Return (x, y) of the center of cell containing provided text 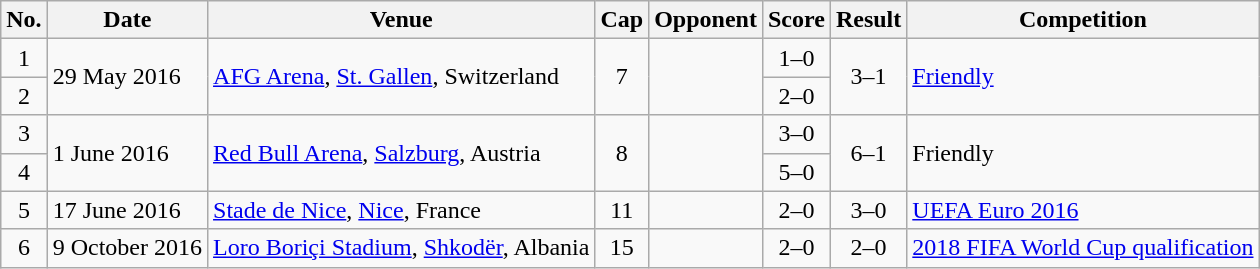
Venue (402, 20)
Loro Boriçi Stadium, Shkodër, Albania (402, 248)
2018 FIFA World Cup qualification (1083, 248)
5–0 (796, 172)
1–0 (796, 58)
1 June 2016 (127, 153)
15 (622, 248)
Date (127, 20)
Red Bull Arena, Salzburg, Austria (402, 153)
6–1 (868, 153)
No. (24, 20)
2 (24, 96)
5 (24, 210)
4 (24, 172)
Opponent (706, 20)
9 October 2016 (127, 248)
8 (622, 153)
1 (24, 58)
17 June 2016 (127, 210)
11 (622, 210)
Stade de Nice, Nice, France (402, 210)
7 (622, 77)
Competition (1083, 20)
AFG Arena, St. Gallen, Switzerland (402, 77)
Cap (622, 20)
6 (24, 248)
Score (796, 20)
UEFA Euro 2016 (1083, 210)
Result (868, 20)
29 May 2016 (127, 77)
3 (24, 134)
3–1 (868, 77)
